Identify which cell holds the provided text, then report its (X, Y) central coordinate. 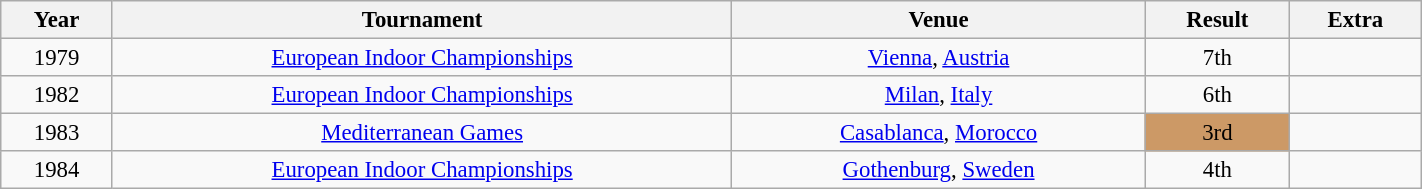
1983 (57, 133)
7th (1217, 58)
4th (1217, 170)
Venue (938, 20)
Result (1217, 20)
1979 (57, 58)
Extra (1355, 20)
1982 (57, 95)
Milan, Italy (938, 95)
Vienna, Austria (938, 58)
Tournament (422, 20)
Casablanca, Morocco (938, 133)
Year (57, 20)
Gothenburg, Sweden (938, 170)
1984 (57, 170)
6th (1217, 95)
3rd (1217, 133)
Mediterranean Games (422, 133)
